Provide the [x, y] coordinate of the cell's center where the given text is located.  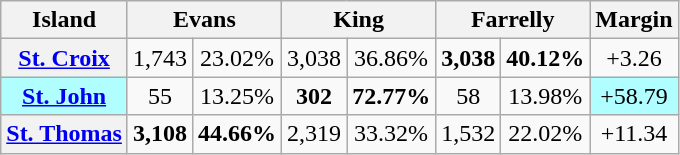
King [359, 20]
13.25% [236, 96]
St. John [64, 96]
55 [160, 96]
St. Croix [64, 58]
3,108 [160, 134]
+11.34 [634, 134]
St. Thomas [64, 134]
72.77% [392, 96]
+58.79 [634, 96]
302 [314, 96]
2,319 [314, 134]
Island [64, 20]
40.12% [546, 58]
22.02% [546, 134]
44.66% [236, 134]
1,743 [160, 58]
33.32% [392, 134]
Farrelly [513, 20]
23.02% [236, 58]
Margin [634, 20]
58 [468, 96]
13.98% [546, 96]
Evans [204, 20]
36.86% [392, 58]
+3.26 [634, 58]
1,532 [468, 134]
